Output the [X, Y] coordinate of the center of the cell containing the given text.  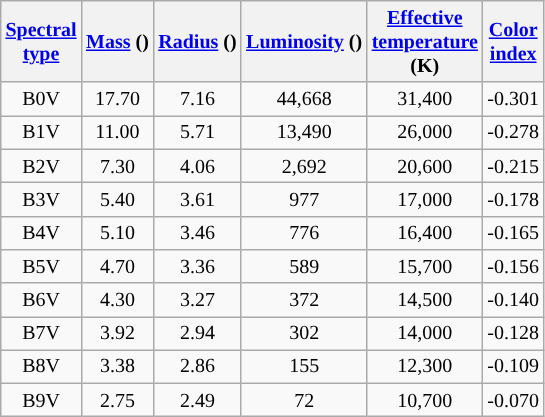
-0.156 [514, 266]
B4V [42, 232]
15,700 [425, 266]
44,668 [304, 100]
Mass () [117, 42]
589 [304, 266]
302 [304, 334]
Colorindex [514, 42]
2.49 [198, 400]
977 [304, 200]
-0.070 [514, 400]
2.86 [198, 366]
B6V [42, 300]
4.30 [117, 300]
B3V [42, 200]
372 [304, 300]
14,500 [425, 300]
B1V [42, 132]
2.94 [198, 334]
-0.301 [514, 100]
13,490 [304, 132]
2,692 [304, 166]
-0.178 [514, 200]
2.75 [117, 400]
12,300 [425, 366]
B5V [42, 266]
-0.278 [514, 132]
16,400 [425, 232]
776 [304, 232]
17.70 [117, 100]
3.61 [198, 200]
-0.165 [514, 232]
3.27 [198, 300]
Spectraltype [42, 42]
31,400 [425, 100]
-0.140 [514, 300]
3.46 [198, 232]
5.10 [117, 232]
14,000 [425, 334]
B2V [42, 166]
10,700 [425, 400]
7.30 [117, 166]
-0.215 [514, 166]
3.38 [117, 366]
26,000 [425, 132]
B8V [42, 366]
B0V [42, 100]
5.40 [117, 200]
11.00 [117, 132]
155 [304, 366]
3.92 [117, 334]
4.06 [198, 166]
Radius () [198, 42]
B7V [42, 334]
-0.109 [514, 366]
72 [304, 400]
7.16 [198, 100]
4.70 [117, 266]
3.36 [198, 266]
17,000 [425, 200]
B9V [42, 400]
Effectivetemperature(K) [425, 42]
Luminosity () [304, 42]
20,600 [425, 166]
-0.128 [514, 334]
5.71 [198, 132]
